Scan for the cell matching the given text and deliver its (x, y) coordinate at center. 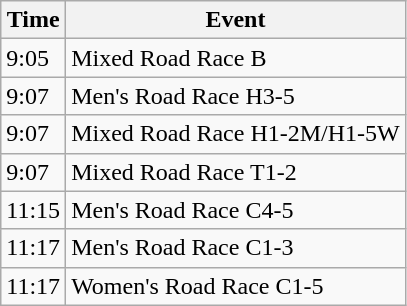
Mixed Road Race H1-2M/H1-5W (236, 134)
11:15 (34, 210)
Men's Road Race H3-5 (236, 96)
Men's Road Race C1-3 (236, 248)
Event (236, 20)
Mixed Road Race T1-2 (236, 172)
Mixed Road Race B (236, 58)
9:05 (34, 58)
Time (34, 20)
Men's Road Race C4-5 (236, 210)
Women's Road Race C1-5 (236, 286)
